Identify which cell holds the provided text, then report its (x, y) central coordinate. 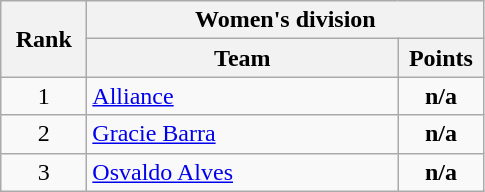
Team (242, 58)
Women's division (286, 20)
Alliance (242, 96)
2 (44, 134)
Rank (44, 39)
3 (44, 172)
1 (44, 96)
Gracie Barra (242, 134)
Points (441, 58)
Osvaldo Alves (242, 172)
